Pinpoint the cell where the given text exists, returning its (x, y) midpoint coordinate. 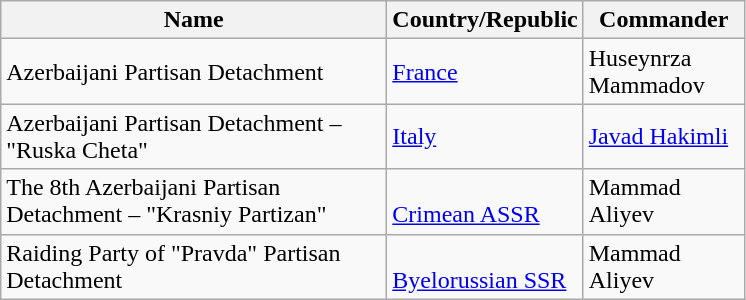
The 8th Azerbaijani Partisan Detachment – "Krasniy Partizan" (194, 202)
Country/Republic (485, 20)
France (485, 72)
Javad Hakimli (664, 136)
Huseynrza Mammadov (664, 72)
Italy (485, 136)
Azerbaijani Partisan Detachment – "Ruska Cheta" (194, 136)
Commander (664, 20)
Crimean ASSR (485, 202)
Name (194, 20)
Azerbaijani Partisan Detachment (194, 72)
Raiding Party of "Pravda" Partisan Detachment (194, 266)
Byelorussian SSR (485, 266)
